Identify which cell holds the provided text, then report its [x, y] central coordinate. 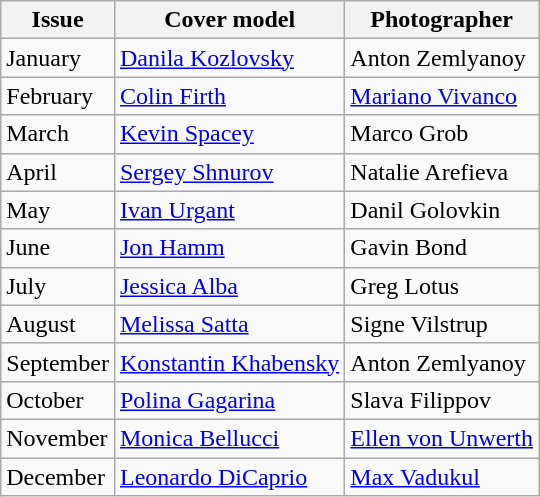
Slava Filippov [442, 400]
July [58, 286]
Jon Hamm [229, 248]
Greg Lotus [442, 286]
Colin Firth [229, 96]
September [58, 362]
Jessica Alba [229, 286]
June [58, 248]
February [58, 96]
August [58, 324]
Monica Bellucci [229, 438]
Max Vadukul [442, 477]
Photographer [442, 20]
Gavin Bond [442, 248]
Kevin Spacey [229, 134]
January [58, 58]
December [58, 477]
Mariano Vivanco [442, 96]
Sergey Shnurov [229, 172]
Natalie Arefieva [442, 172]
Cover model [229, 20]
Polina Gagarina [229, 400]
Signe Vilstrup [442, 324]
November [58, 438]
May [58, 210]
Marco Grob [442, 134]
Melissa Satta [229, 324]
Issue [58, 20]
Danila Kozlovsky [229, 58]
March [58, 134]
April [58, 172]
Ellen von Unwerth [442, 438]
Leonardo DiCaprio [229, 477]
Ivan Urgant [229, 210]
Danil Golovkin [442, 210]
Konstantin Khabensky [229, 362]
October [58, 400]
